Return [x, y] of the center of cell containing provided text 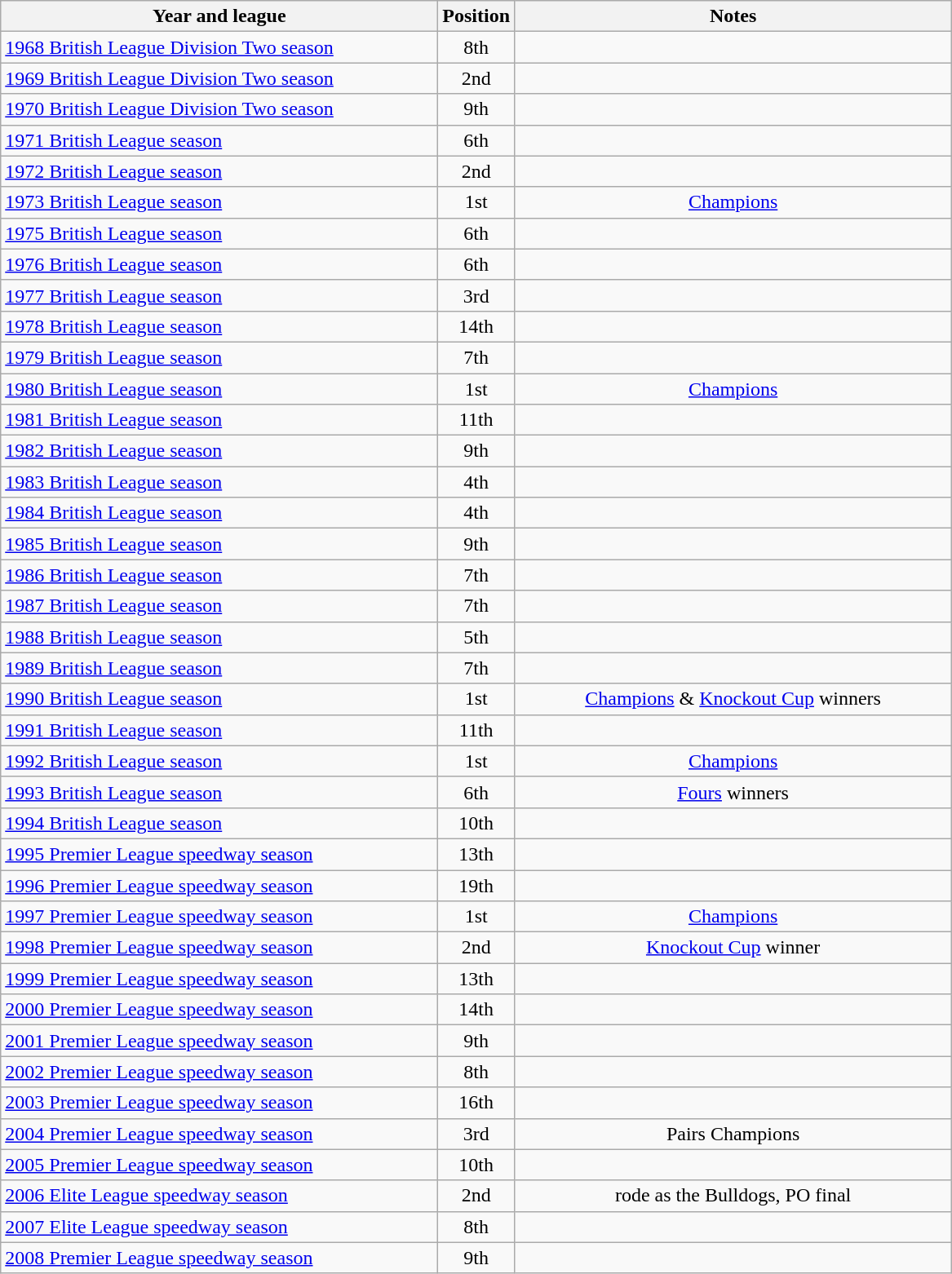
2002 Premier League speedway season [219, 1072]
1968 British League Division Two season [219, 47]
2006 Elite League speedway season [219, 1196]
1972 British League season [219, 171]
1995 Premier League speedway season [219, 854]
1989 British League season [219, 668]
1977 British League season [219, 295]
1976 British League season [219, 264]
Fours winners [733, 792]
1983 British League season [219, 482]
1993 British League season [219, 792]
1985 British League season [219, 544]
19th [476, 885]
1980 British League season [219, 389]
2008 Premier League speedway season [219, 1258]
16th [476, 1103]
2000 Premier League speedway season [219, 1010]
1981 British League season [219, 420]
1984 British League season [219, 513]
1975 British League season [219, 233]
rode as the Bulldogs, PO final [733, 1196]
2004 Premier League speedway season [219, 1134]
2003 Premier League speedway season [219, 1103]
1969 British League Division Two season [219, 78]
2001 Premier League speedway season [219, 1041]
2007 Elite League speedway season [219, 1227]
1988 British League season [219, 637]
Year and league [219, 16]
Pairs Champions [733, 1134]
Knockout Cup winner [733, 948]
1971 British League season [219, 140]
1978 British League season [219, 326]
1990 British League season [219, 699]
1987 British League season [219, 606]
1970 British League Division Two season [219, 109]
Position [476, 16]
1979 British League season [219, 357]
1998 Premier League speedway season [219, 948]
1973 British League season [219, 202]
1994 British League season [219, 823]
2005 Premier League speedway season [219, 1165]
5th [476, 637]
1991 British League season [219, 730]
1999 Premier League speedway season [219, 979]
Notes [733, 16]
1997 Premier League speedway season [219, 917]
1986 British League season [219, 575]
1996 Premier League speedway season [219, 885]
Champions & Knockout Cup winners [733, 699]
1992 British League season [219, 761]
1982 British League season [219, 451]
